Return the [x, y] coordinate for the center point of the cell that contains the specified text.  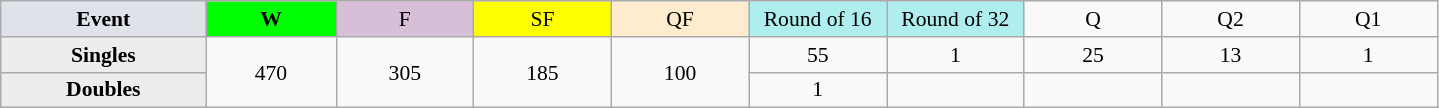
W [271, 19]
100 [680, 72]
Q1 [1368, 19]
SF [543, 19]
Q2 [1231, 19]
185 [543, 72]
Event [104, 19]
Round of 32 [955, 19]
13 [1231, 55]
Round of 16 [818, 19]
470 [271, 72]
305 [405, 72]
Q [1093, 19]
25 [1093, 55]
55 [818, 55]
Doubles [104, 90]
F [405, 19]
QF [680, 19]
Singles [104, 55]
